Search for the cell housing the specified text and yield its [X, Y] center coordinate. 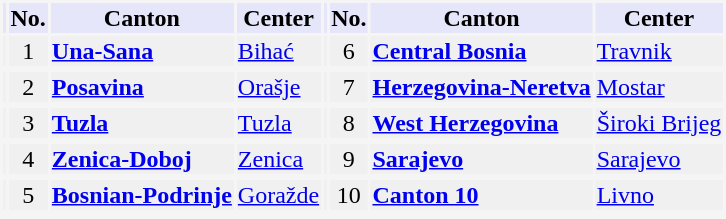
Mostar [659, 87]
9 [349, 159]
10 [349, 195]
Travnik [659, 51]
Livno [659, 195]
6 [349, 51]
3 [28, 123]
Canton 10 [482, 195]
Zenica [278, 159]
Široki Brijeg [659, 123]
Bosnian-Podrinje [142, 195]
7 [349, 87]
Bihać [278, 51]
West Herzegovina [482, 123]
1 [28, 51]
Posavina [142, 87]
2 [28, 87]
Goražde [278, 195]
Herzegovina-Neretva [482, 87]
Central Bosnia [482, 51]
8 [349, 123]
Orašje [278, 87]
Una-Sana [142, 51]
4 [28, 159]
Zenica-Doboj [142, 159]
5 [28, 195]
